Detect which cell encompasses the target text, then output its (X, Y) center coordinate. 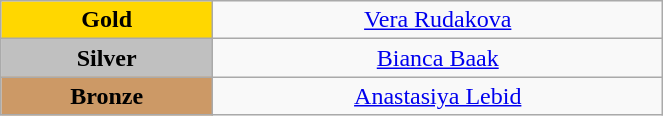
Vera Rudakova (438, 20)
Silver (107, 58)
Anastasiya Lebid (438, 96)
Bronze (107, 96)
Gold (107, 20)
Bianca Baak (438, 58)
